Determine the (X, Y) coordinate at the center of the cell enclosing the given text.  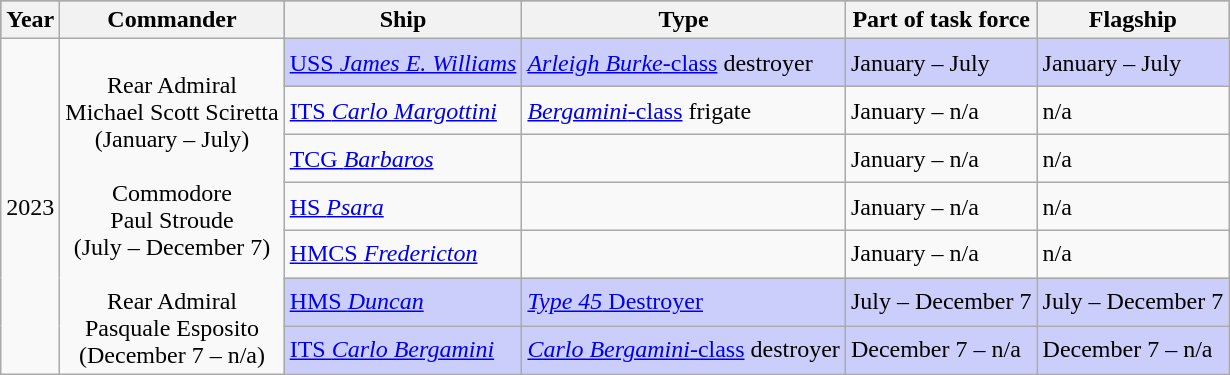
Commander (172, 20)
HMS Duncan (403, 302)
Rear Admiral Michael Scott Sciretta (January – July)CommodorePaul Stroude(July – December 7) Rear Admiral Pasquale Esposito(December 7 – n/a) (172, 206)
HMCS Fredericton (403, 254)
Carlo Bergamini-class destroyer (684, 350)
Part of task force (941, 20)
USS James E. Williams (403, 63)
Type (684, 20)
Ship (403, 20)
2023 (30, 206)
ITS Carlo Margottini (403, 111)
Year (30, 20)
Type 45 Destroyer (684, 302)
ITS Carlo Bergamini (403, 350)
HS Psara (403, 206)
Bergamini-class frigate (684, 111)
Arleigh Burke-class destroyer (684, 63)
TCG Barbaros (403, 159)
Flagship (1133, 20)
